Search for the cell housing the specified text and yield its [x, y] center coordinate. 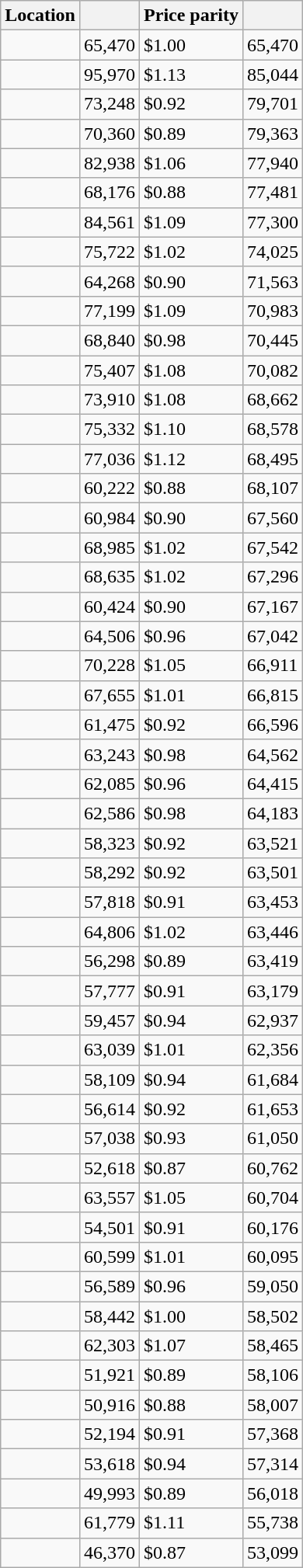
51,921 [109, 1375]
70,445 [273, 340]
Location [40, 16]
62,937 [273, 1020]
59,457 [109, 1020]
64,183 [273, 813]
46,370 [109, 1552]
64,268 [109, 281]
68,635 [109, 577]
63,453 [273, 902]
61,050 [273, 1139]
58,442 [109, 1316]
67,296 [273, 577]
50,916 [109, 1405]
73,910 [109, 400]
77,199 [109, 311]
$1.12 [191, 459]
67,167 [273, 607]
84,561 [109, 222]
74,025 [273, 252]
70,360 [109, 134]
52,194 [109, 1434]
54,501 [109, 1227]
60,176 [273, 1227]
59,050 [273, 1286]
62,303 [109, 1346]
68,662 [273, 400]
64,806 [109, 932]
77,940 [273, 163]
95,970 [109, 75]
52,618 [109, 1168]
68,107 [273, 488]
60,984 [109, 518]
85,044 [273, 75]
64,506 [109, 636]
63,446 [273, 932]
68,495 [273, 459]
56,614 [109, 1109]
60,222 [109, 488]
77,300 [273, 222]
56,589 [109, 1286]
60,704 [273, 1198]
63,039 [109, 1050]
$1.10 [191, 429]
70,983 [273, 311]
53,099 [273, 1552]
$1.07 [191, 1346]
61,653 [273, 1109]
58,109 [109, 1080]
$1.13 [191, 75]
57,818 [109, 902]
57,314 [273, 1464]
79,363 [273, 134]
60,095 [273, 1257]
67,042 [273, 636]
68,578 [273, 429]
70,082 [273, 370]
63,521 [273, 843]
64,562 [273, 754]
61,779 [109, 1523]
63,557 [109, 1198]
79,701 [273, 104]
63,179 [273, 991]
60,424 [109, 607]
$0.93 [191, 1139]
Price parity [191, 16]
56,298 [109, 961]
$1.06 [191, 163]
61,475 [109, 725]
62,356 [273, 1050]
58,292 [109, 873]
77,481 [273, 193]
68,985 [109, 548]
60,762 [273, 1168]
58,323 [109, 843]
61,684 [273, 1080]
67,560 [273, 518]
$1.11 [191, 1523]
66,911 [273, 666]
53,618 [109, 1464]
73,248 [109, 104]
67,655 [109, 695]
49,993 [109, 1493]
70,228 [109, 666]
60,599 [109, 1257]
63,501 [273, 873]
66,596 [273, 725]
63,243 [109, 754]
67,542 [273, 548]
62,586 [109, 813]
77,036 [109, 459]
56,018 [273, 1493]
57,777 [109, 991]
57,368 [273, 1434]
75,722 [109, 252]
64,415 [273, 784]
62,085 [109, 784]
58,465 [273, 1346]
75,332 [109, 429]
75,407 [109, 370]
55,738 [273, 1523]
58,007 [273, 1405]
66,815 [273, 695]
57,038 [109, 1139]
58,106 [273, 1375]
68,840 [109, 340]
68,176 [109, 193]
58,502 [273, 1316]
63,419 [273, 961]
82,938 [109, 163]
71,563 [273, 281]
